Pinpoint the cell where the given text exists, returning its [x, y] midpoint coordinate. 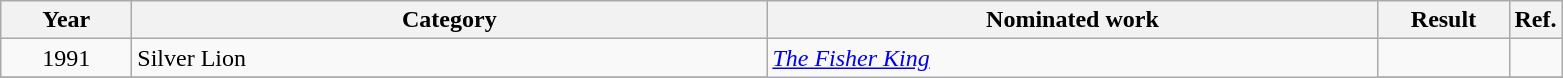
Silver Lion [450, 58]
The Fisher King [1072, 58]
Nominated work [1072, 20]
Ref. [1536, 20]
1991 [66, 58]
Result [1444, 20]
Year [66, 20]
Category [450, 20]
